Scan for the cell matching the given text and deliver its (x, y) coordinate at center. 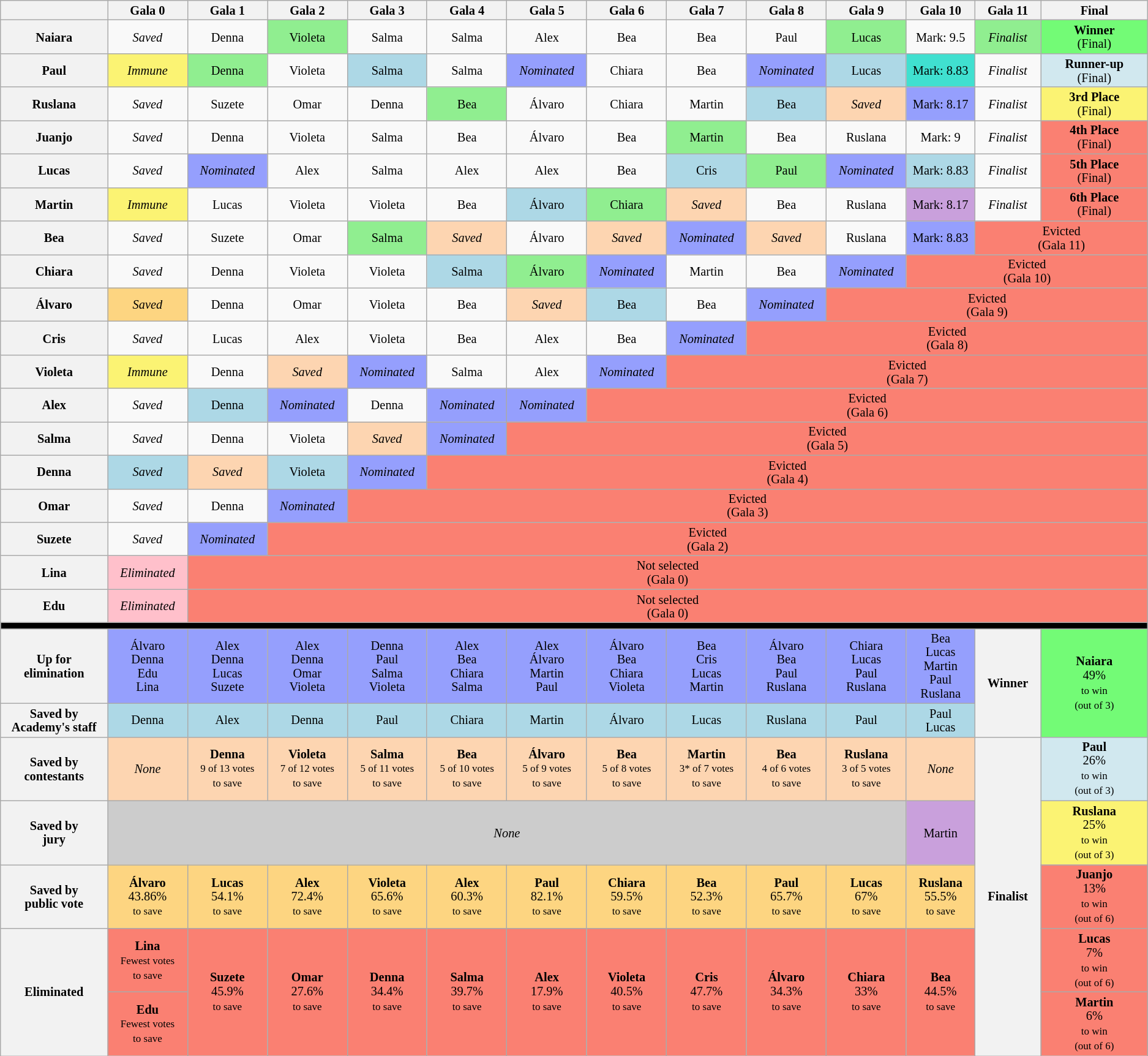
Evicted(Gala 11) (1062, 238)
Gala 0 (148, 10)
Lina (54, 572)
LinaFewest votesto save (148, 960)
Omar27.6%to save (307, 992)
Alex72.4%to save (307, 896)
Salma39.7%to save (467, 992)
Álvaro5 of 9 votesto save (547, 769)
Gala 6 (626, 10)
Lucas7%to win(out of 6) (1095, 960)
Gala 10 (940, 10)
Saved bycontestants (54, 769)
Evicted(Gala 8) (947, 338)
BeaCrisLucasMartin (707, 666)
Juanjo13%to win(out of 6) (1095, 896)
Bea5 of 8 votesto save (626, 769)
Edu (54, 606)
Ruslana3 of 5 votesto save (866, 769)
Juanjo (54, 137)
AlexDennaOmarVioleta (307, 666)
Chiara33%to save (866, 992)
Saved byjury (54, 832)
Bea44.5%to save (940, 992)
ÁlvaroBeaPaulRuslana (786, 666)
AlexÁlvaroMartinPaul (547, 666)
Bea5 of 10 votesto save (467, 769)
Denna34.4%to save (387, 992)
Mark: 9 (940, 137)
Saved byAcademy's staff (54, 720)
Up forelimination (54, 666)
Cris47.7%to save (707, 992)
Gala 3 (387, 10)
Martin3* of 7 votesto save (707, 769)
Gala 9 (866, 10)
Violeta65.6%to save (387, 896)
Gala 11 (1008, 10)
Alex60.3%to save (467, 896)
Mark: 9.5 (940, 37)
Naiara49%to win(out of 3) (1095, 682)
Evicted(Gala 5) (828, 439)
Violeta40.5%to save (626, 992)
Gala 5 (547, 10)
6th Place(Final) (1095, 205)
Evicted(Gala 4) (787, 472)
AlexDennaLucasSuzete (227, 666)
Suzete45.9%to save (227, 992)
Gala 2 (307, 10)
3rd Place(Final) (1095, 104)
Gala 1 (227, 10)
Álvaro43.86%to save (148, 896)
PaulLucas (940, 720)
BeaLucasMartinPaulRuslana (940, 666)
ÁlvaroBeaChiaraVioleta (626, 666)
Chiara59.5%to save (626, 896)
Evicted(Gala 9) (987, 305)
4th Place(Final) (1095, 137)
Winner(Final) (1095, 37)
Evicted(Gala 6) (867, 405)
Lucas67%to save (866, 896)
Runner-up(Final) (1095, 70)
5th Place(Final) (1095, 170)
EduFewest votesto save (148, 1024)
Final (1095, 10)
Winner (1008, 682)
Saved bypublic vote (54, 896)
Gala 8 (786, 10)
Paul82.1%to save (547, 896)
Bea4 of 6 votesto save (786, 769)
Denna9 of 13 votesto save (227, 769)
Naiara (54, 37)
ChiaraLucasPaulRuslana (866, 666)
Violeta7 of 12 votesto save (307, 769)
AlexBeaChiaraSalma (467, 666)
Evicted(Gala 3) (748, 506)
Salma5 of 11 votesto save (387, 769)
Ruslana25%to win(out of 3) (1095, 832)
Evicted(Gala 10) (1027, 271)
Gala 7 (707, 10)
DennaPaulSalmaVioleta (387, 666)
Bea52.3%to save (707, 896)
Álvaro34.3%to save (786, 992)
Alex17.9%to save (547, 992)
Paul65.7%to save (786, 896)
Ruslana55.5%to save (940, 896)
Gala 4 (467, 10)
Lucas54.1%to save (227, 896)
ÁlvaroDennaEduLina (148, 666)
Evicted(Gala 7) (907, 371)
Martin6%to win(out of 6) (1095, 1024)
Evicted(Gala 2) (708, 539)
Paul26%to win(out of 3) (1095, 769)
